Capture the cell that displays the provided text and extract its (X, Y) central coordinate. 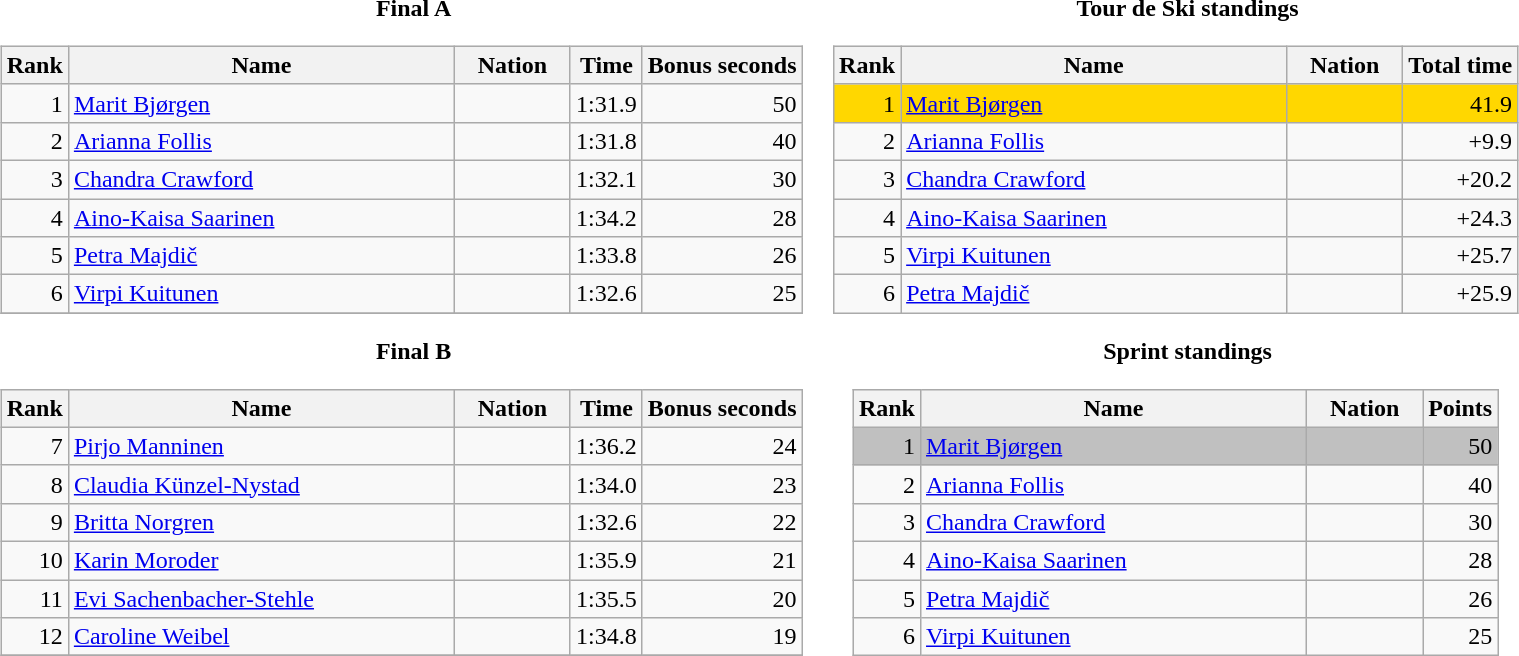
1:32.1 (606, 179)
1:35.9 (606, 560)
21 (722, 560)
1:36.2 (606, 446)
10 (34, 560)
Pirjo Manninen (261, 446)
1:34.0 (606, 484)
1:31.9 (606, 103)
Points (1460, 408)
+20.2 (1460, 179)
+9.9 (1460, 141)
+25.7 (1460, 256)
19 (722, 637)
23 (722, 484)
20 (722, 599)
Karin Moroder (261, 560)
+25.9 (1460, 294)
1:31.8 (606, 141)
8 (34, 484)
1:34.8 (606, 637)
1:33.8 (606, 256)
+24.3 (1460, 217)
41.9 (1460, 103)
24 (722, 446)
11 (34, 599)
Evi Sachenbacher-Stehle (261, 599)
1:35.5 (606, 599)
1:34.2 (606, 217)
12 (34, 637)
22 (722, 522)
7 (34, 446)
Caroline Weibel (261, 637)
Claudia Künzel-Nystad (261, 484)
Britta Norgren (261, 522)
Total time (1460, 65)
9 (34, 522)
